Scan for the cell matching the given text and deliver its [X, Y] coordinate at center. 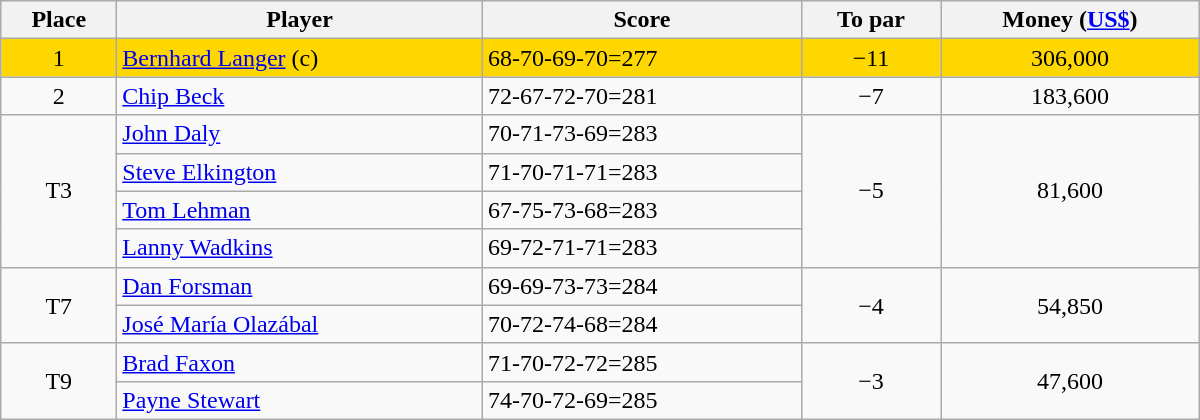
−11 [870, 58]
74-70-72-69=285 [642, 400]
T7 [59, 305]
69-69-73-73=284 [642, 286]
José María Olazábal [300, 324]
Steve Elkington [300, 172]
67-75-73-68=283 [642, 210]
T3 [59, 191]
Dan Forsman [300, 286]
54,850 [1070, 305]
−7 [870, 96]
Place [59, 20]
Payne Stewart [300, 400]
−3 [870, 381]
John Daly [300, 134]
47,600 [1070, 381]
71-70-71-71=283 [642, 172]
−5 [870, 191]
To par [870, 20]
81,600 [1070, 191]
71-70-72-72=285 [642, 362]
183,600 [1070, 96]
Chip Beck [300, 96]
69-72-71-71=283 [642, 248]
T9 [59, 381]
68-70-69-70=277 [642, 58]
Bernhard Langer (c) [300, 58]
−4 [870, 305]
Tom Lehman [300, 210]
Lanny Wadkins [300, 248]
Score [642, 20]
Brad Faxon [300, 362]
70-72-74-68=284 [642, 324]
2 [59, 96]
Player [300, 20]
70-71-73-69=283 [642, 134]
Money (US$) [1070, 20]
306,000 [1070, 58]
1 [59, 58]
72-67-72-70=281 [642, 96]
